Search for the cell housing the specified text and yield its (x, y) center coordinate. 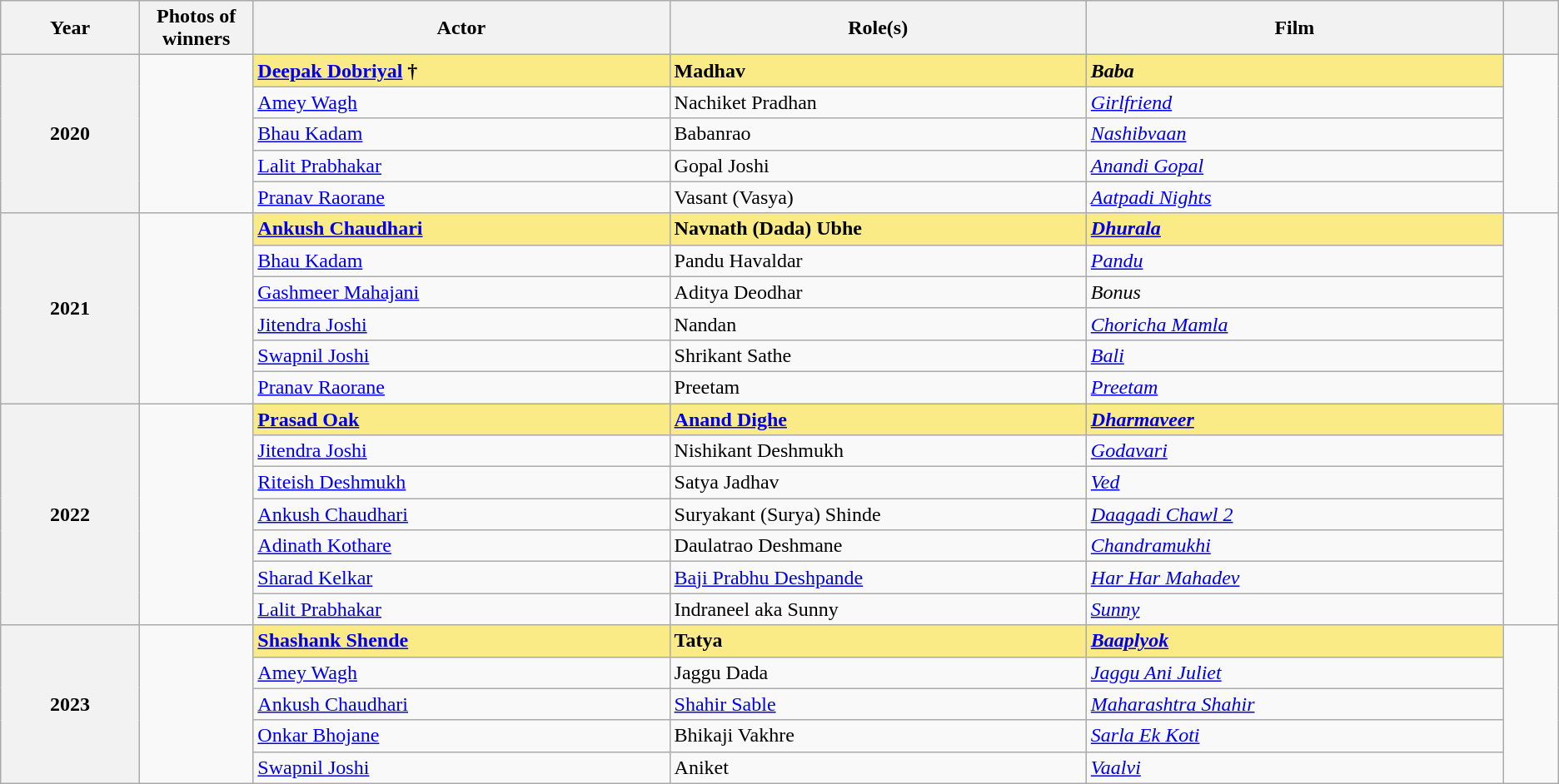
Aatpadi Nights (1294, 197)
Anand Dighe (878, 419)
Onkar Bhojane (461, 736)
Bhikaji Vakhre (878, 736)
Girlfriend (1294, 102)
Anandi Gopal (1294, 166)
Dhurala (1294, 229)
Gashmeer Mahajani (461, 292)
Baaplyok (1294, 641)
Indraneel aka Sunny (878, 609)
2022 (70, 514)
Riteish Deshmukh (461, 483)
Chandramukhi (1294, 546)
Sharad Kelkar (461, 578)
Navnath (Dada) Ubhe (878, 229)
Nashibvaan (1294, 134)
Deepak Dobriyal † (461, 71)
Aditya Deodhar (878, 292)
Baji Prabhu Deshpande (878, 578)
Role(s) (878, 28)
Godavari (1294, 451)
Film (1294, 28)
Prasad Oak (461, 419)
Pandu Havaldar (878, 261)
Choricha Mamla (1294, 324)
Maharashtra Shahir (1294, 704)
Jaggu Ani Juliet (1294, 672)
Bali (1294, 355)
Gopal Joshi (878, 166)
Photos of winners (196, 28)
Sarla Ek Koti (1294, 736)
Adinath Kothare (461, 546)
Daulatrao Deshmane (878, 546)
Madhav (878, 71)
2023 (70, 704)
Suryakant (Surya) Shinde (878, 514)
Nandan (878, 324)
Vasant (Vasya) (878, 197)
2021 (70, 308)
Nachiket Pradhan (878, 102)
2020 (70, 134)
Shahir Sable (878, 704)
Jaggu Dada (878, 672)
Baba (1294, 71)
Babanrao (878, 134)
Har Har Mahadev (1294, 578)
Tatya (878, 641)
Nishikant Deshmukh (878, 451)
Daagadi Chawl 2 (1294, 514)
Ved (1294, 483)
Shrikant Sathe (878, 355)
Aniket (878, 767)
Vaalvi (1294, 767)
Sunny (1294, 609)
Pandu (1294, 261)
Satya Jadhav (878, 483)
Dharmaveer (1294, 419)
Actor (461, 28)
Year (70, 28)
Shashank Shende (461, 641)
Bonus (1294, 292)
